Detect which cell encompasses the target text, then output its [X, Y] center coordinate. 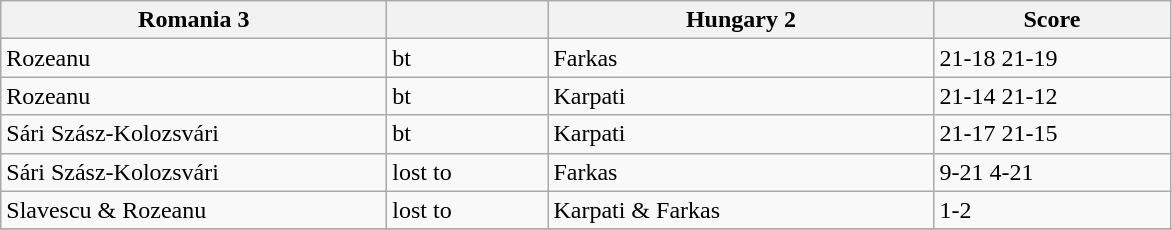
Hungary 2 [741, 20]
9-21 4-21 [1052, 172]
1-2 [1052, 210]
21-14 21-12 [1052, 96]
Romania 3 [194, 20]
Slavescu & Rozeanu [194, 210]
Score [1052, 20]
Karpati & Farkas [741, 210]
21-18 21-19 [1052, 58]
21-17 21-15 [1052, 134]
